Find where the given text appears and provide that cell's center as [x, y] coordinate. 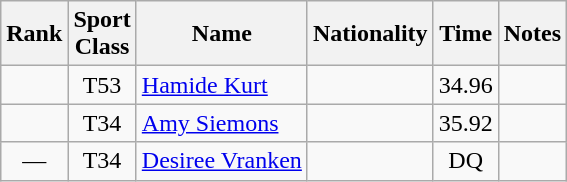
Hamide Kurt [222, 85]
Time [466, 34]
35.92 [466, 123]
Nationality [370, 34]
DQ [466, 161]
Rank [34, 34]
Name [222, 34]
Amy Siemons [222, 123]
Notes [532, 34]
SportClass [102, 34]
— [34, 161]
T53 [102, 85]
34.96 [466, 85]
Desiree Vranken [222, 161]
